Output the [X, Y] coordinate of the center of the cell containing the given text.  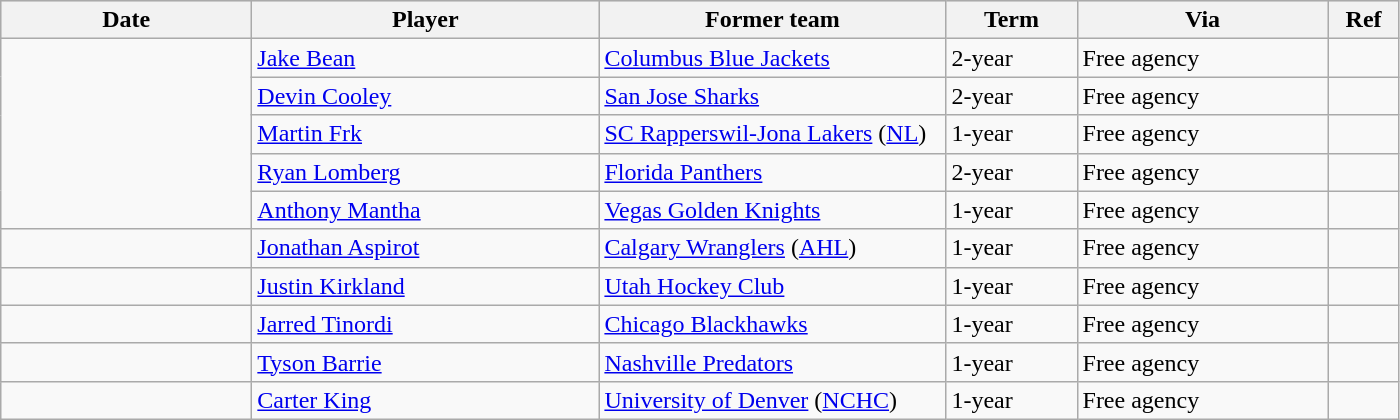
Via [1202, 20]
Former team [772, 20]
Vegas Golden Knights [772, 210]
Columbus Blue Jackets [772, 58]
Term [1012, 20]
Nashville Predators [772, 362]
Calgary Wranglers (AHL) [772, 248]
Ref [1364, 20]
University of Denver (NCHC) [772, 400]
Utah Hockey Club [772, 286]
Jake Bean [426, 58]
Ryan Lomberg [426, 172]
Florida Panthers [772, 172]
Tyson Barrie [426, 362]
SC Rapperswil-Jona Lakers (NL) [772, 134]
Jarred Tinordi [426, 324]
Chicago Blackhawks [772, 324]
Devin Cooley [426, 96]
Justin Kirkland [426, 286]
Carter King [426, 400]
Date [126, 20]
Jonathan Aspirot [426, 248]
Martin Frk [426, 134]
San Jose Sharks [772, 96]
Anthony Mantha [426, 210]
Player [426, 20]
